Return [x, y] of the center of cell containing provided text 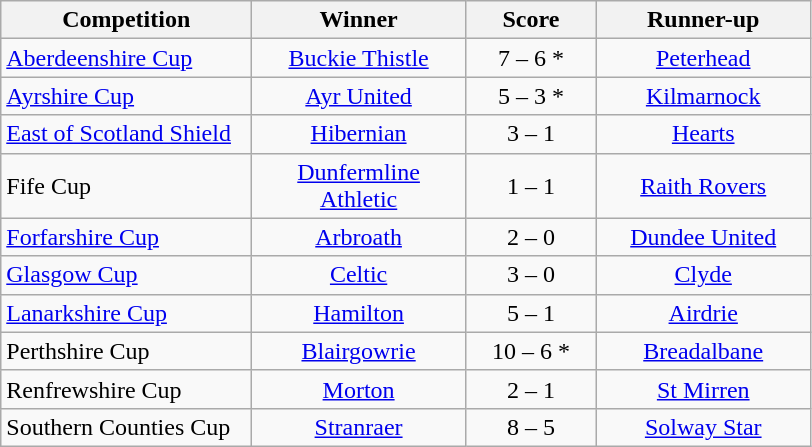
3 – 0 [530, 275]
Ayrshire Cup [126, 96]
Peterhead [703, 58]
Raith Rovers [703, 186]
Renfrewshire Cup [126, 389]
Fife Cup [126, 186]
Winner [359, 20]
2 – 0 [530, 237]
St Mirren [703, 389]
Forfarshire Cup [126, 237]
Dundee United [703, 237]
Hamilton [359, 313]
Hearts [703, 134]
5 – 3 * [530, 96]
Southern Counties Cup [126, 427]
Dunfermline Athletic [359, 186]
Kilmarnock [703, 96]
Stranraer [359, 427]
Celtic [359, 275]
Perthshire Cup [126, 351]
1 – 1 [530, 186]
5 – 1 [530, 313]
Blairgowrie [359, 351]
2 – 1 [530, 389]
Solway Star [703, 427]
East of Scotland Shield [126, 134]
Lanarkshire Cup [126, 313]
7 – 6 * [530, 58]
Airdrie [703, 313]
Glasgow Cup [126, 275]
Breadalbane [703, 351]
Arbroath [359, 237]
8 – 5 [530, 427]
Hibernian [359, 134]
Buckie Thistle [359, 58]
10 – 6 * [530, 351]
Score [530, 20]
3 – 1 [530, 134]
Competition [126, 20]
Runner-up [703, 20]
Morton [359, 389]
Ayr United [359, 96]
Clyde [703, 275]
Aberdeenshire Cup [126, 58]
